Locate the cell with the specified text and output its (X, Y) center coordinate. 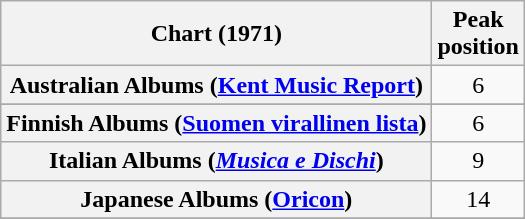
9 (478, 161)
Peakposition (478, 34)
Italian Albums (Musica e Dischi) (216, 161)
14 (478, 199)
Japanese Albums (Oricon) (216, 199)
Chart (1971) (216, 34)
Australian Albums (Kent Music Report) (216, 85)
Finnish Albums (Suomen virallinen lista) (216, 123)
